Provide the (X, Y) coordinate of the cell's center where the given text is located.  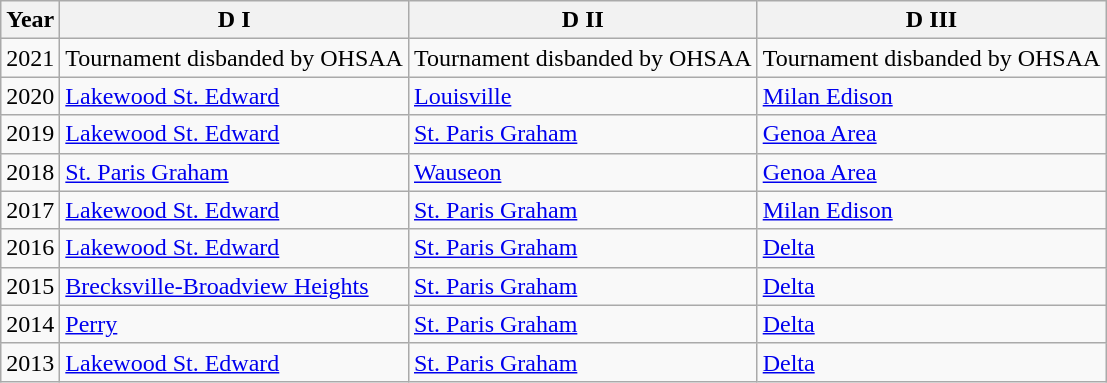
2017 (30, 210)
2021 (30, 58)
Brecksville-Broadview Heights (234, 286)
2013 (30, 362)
2018 (30, 172)
2015 (30, 286)
Louisville (582, 96)
D I (234, 20)
2020 (30, 96)
D II (582, 20)
D III (932, 20)
Year (30, 20)
2019 (30, 134)
Wauseon (582, 172)
2016 (30, 248)
Perry (234, 324)
2014 (30, 324)
